Identify which cell holds the provided text, then report its (x, y) central coordinate. 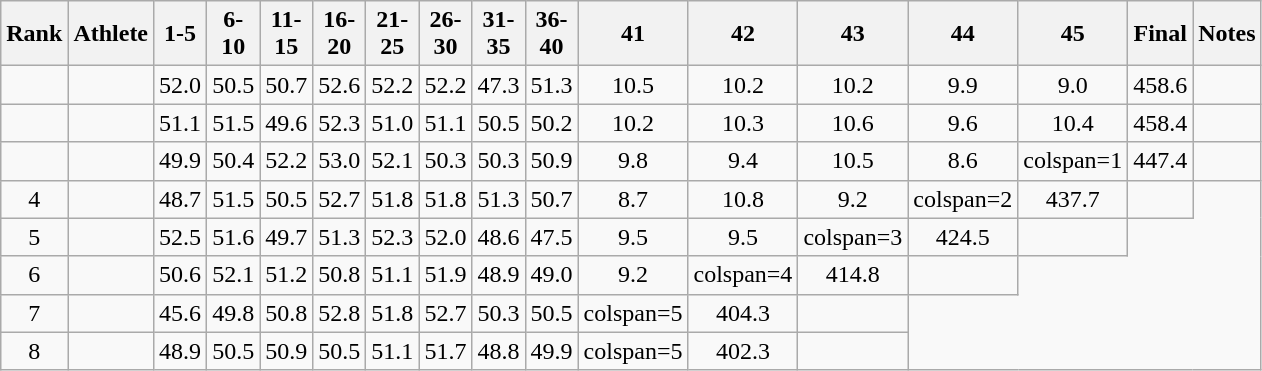
47.3 (498, 85)
41 (633, 34)
48.7 (180, 199)
50.4 (234, 161)
colspan=3 (853, 237)
43 (853, 34)
10.3 (743, 123)
49.6 (286, 123)
9.0 (1073, 85)
5 (34, 237)
7 (34, 313)
Athlete (111, 34)
31-35 (498, 34)
10.4 (1073, 123)
colspan=4 (743, 275)
Rank (34, 34)
1-5 (180, 34)
colspan=1 (1073, 161)
10.6 (853, 123)
49.8 (234, 313)
colspan=2 (963, 199)
42 (743, 34)
45.6 (180, 313)
21-25 (392, 34)
4 (34, 199)
11-15 (286, 34)
414.8 (853, 275)
50.2 (552, 123)
52.6 (340, 85)
51.7 (446, 351)
16-20 (340, 34)
6-10 (234, 34)
52.5 (180, 237)
45 (1073, 34)
437.7 (1073, 199)
52.8 (340, 313)
Notes (1227, 34)
44 (963, 34)
8.7 (633, 199)
48.8 (498, 351)
9.6 (963, 123)
10.8 (743, 199)
9.9 (963, 85)
49.0 (552, 275)
Final (1160, 34)
36-40 (552, 34)
49.7 (286, 237)
458.6 (1160, 85)
9.8 (633, 161)
48.6 (498, 237)
9.4 (743, 161)
47.5 (552, 237)
51.0 (392, 123)
8.6 (963, 161)
50.6 (180, 275)
51.9 (446, 275)
404.3 (743, 313)
53.0 (340, 161)
8 (34, 351)
51.2 (286, 275)
6 (34, 275)
424.5 (963, 237)
447.4 (1160, 161)
51.6 (234, 237)
458.4 (1160, 123)
402.3 (743, 351)
26-30 (446, 34)
